Scan for the cell matching the given text and deliver its (X, Y) coordinate at center. 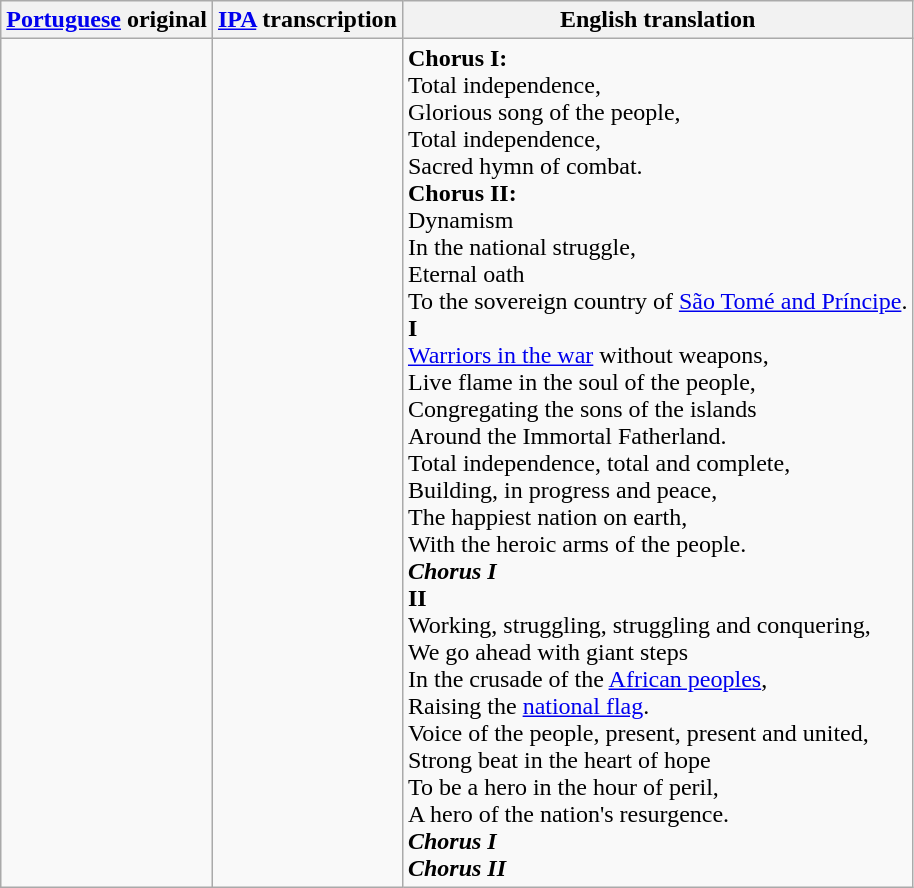
Portuguese original (107, 20)
IPA transcription (307, 20)
English translation (657, 20)
